From the cell containing the given text, extract its center point as (X, Y) coordinate. 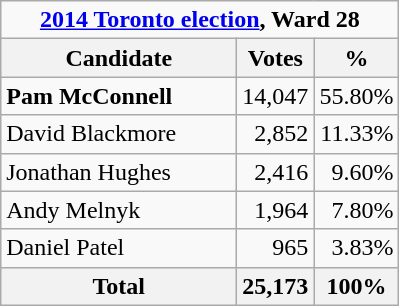
Candidate (119, 58)
100% (356, 286)
Daniel Patel (119, 248)
11.33% (356, 134)
9.60% (356, 172)
Jonathan Hughes (119, 172)
25,173 (276, 286)
Andy Melnyk (119, 210)
% (356, 58)
Votes (276, 58)
7.80% (356, 210)
Pam McConnell (119, 96)
David Blackmore (119, 134)
2,852 (276, 134)
2014 Toronto election, Ward 28 (200, 20)
14,047 (276, 96)
55.80% (356, 96)
2,416 (276, 172)
1,964 (276, 210)
3.83% (356, 248)
Total (119, 286)
965 (276, 248)
